Locate the cell with the specified text and output its (x, y) center coordinate. 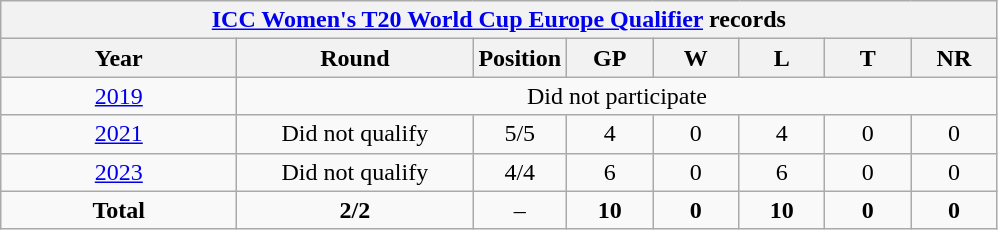
T (868, 58)
GP (610, 58)
– (520, 210)
Position (520, 58)
Total (119, 210)
Year (119, 58)
Did not participate (617, 96)
L (782, 58)
NR (954, 58)
4/4 (520, 172)
2019 (119, 96)
2023 (119, 172)
2021 (119, 134)
2/2 (355, 210)
ICC Women's T20 World Cup Europe Qualifier records (499, 20)
5/5 (520, 134)
W (696, 58)
Round (355, 58)
